Return the [X, Y] coordinate for the center point of the cell that contains the specified text.  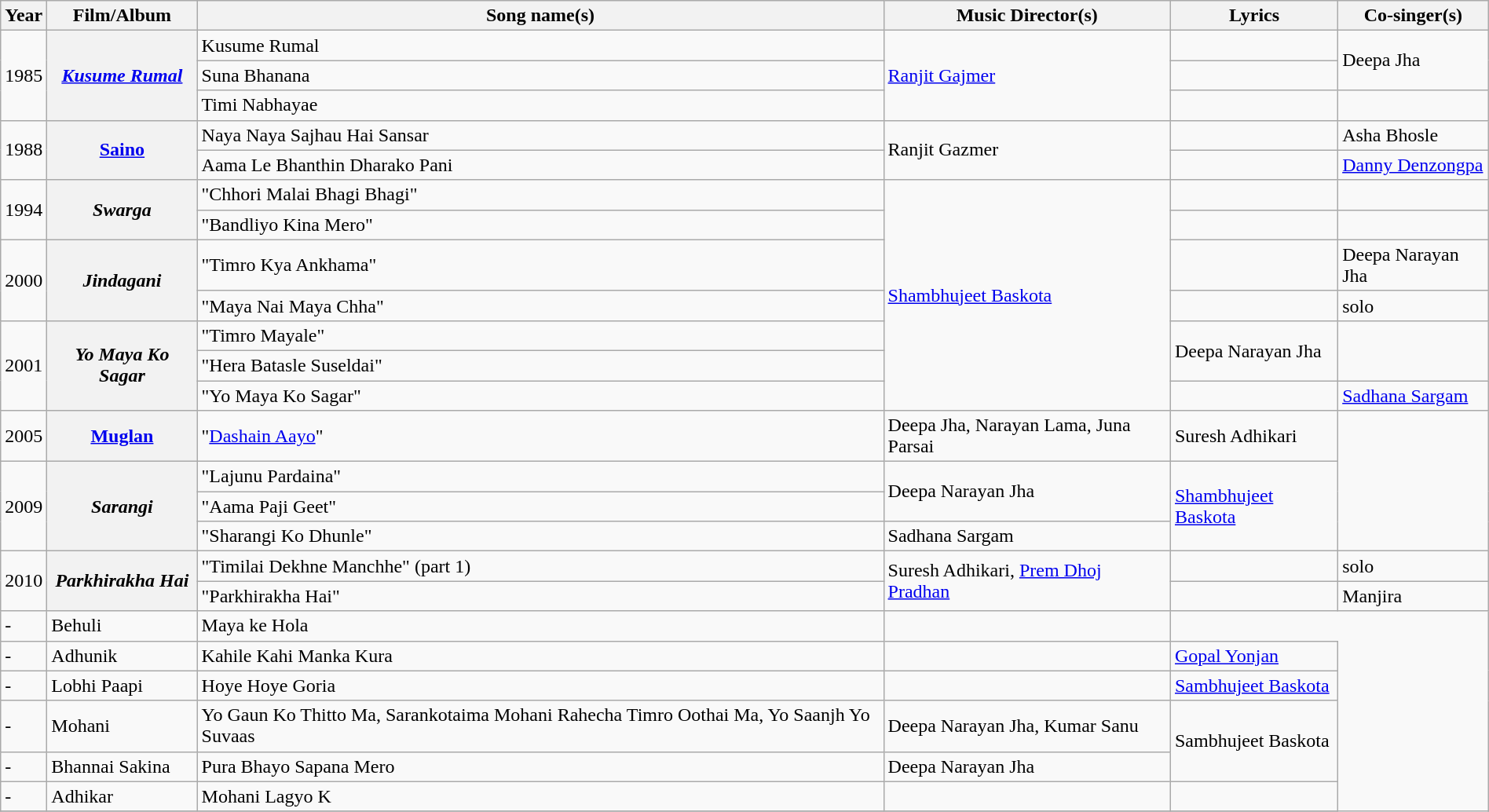
Music Director(s) [1027, 16]
2000 [24, 280]
"Timro Kya Ankhama" [540, 265]
Suresh Adhikari [1253, 437]
"Dashain Aayo" [540, 437]
Mohani Lagyo K [540, 796]
Sarangi [123, 507]
Gopal Yonjan [1253, 656]
Ranjit Gazmer [1027, 150]
Manjira [1414, 596]
Bhannai Sakina [123, 766]
Jindagani [123, 280]
Asha Bhosle [1414, 135]
Aama Le Bhanthin Dharako Pani [540, 165]
Yo Gaun Ko Thitto Ma, Sarankotaima Mohani Rahecha Timro Oothai Ma, Yo Saanjh Yo Suvaas [540, 726]
Yo Maya Ko Sagar [123, 365]
Adhikar [123, 796]
Lobhi Paapi [123, 686]
Song name(s) [540, 16]
Adhunik [123, 656]
Deepa Jha [1414, 60]
Parkhirakha Hai [123, 581]
1985 [24, 75]
Naya Naya Sajhau Hai Sansar [540, 135]
2001 [24, 365]
"Lajunu Pardaina" [540, 477]
Suresh Adhikari, Prem Dhoj Pradhan [1027, 581]
1988 [24, 150]
Behuli [123, 626]
"Sharangi Ko Dhunle" [540, 536]
Swarga [123, 210]
"Maya Nai Maya Chha" [540, 305]
Year [24, 16]
Deepa Narayan Jha, Kumar Sanu [1027, 726]
Deepa Jha, Narayan Lama, Juna Parsai [1027, 437]
"Chhori Malai Bhagi Bhagi" [540, 195]
Pura Bhayo Sapana Mero [540, 766]
Hoye Hoye Goria [540, 686]
Lyrics [1253, 16]
1994 [24, 210]
"Aama Paji Geet" [540, 507]
2010 [24, 581]
Film/Album [123, 16]
Suna Bhanana [540, 75]
Danny Denzongpa [1414, 165]
"Hera Batasle Suseldai" [540, 365]
"Timilai Dekhne Manchhe" (part 1) [540, 566]
2009 [24, 507]
Muglan [123, 437]
"Yo Maya Ko Sagar" [540, 395]
Co-singer(s) [1414, 16]
Maya ke Hola [540, 626]
2005 [24, 437]
Ranjit Gajmer [1027, 75]
"Timro Mayale" [540, 335]
Timi Nabhayae [540, 105]
"Bandliyo Kina Mero" [540, 225]
Saino [123, 150]
Mohani [123, 726]
Kahile Kahi Manka Kura [540, 656]
"Parkhirakha Hai" [540, 596]
